Pinpoint the cell where the given text exists, returning its (x, y) midpoint coordinate. 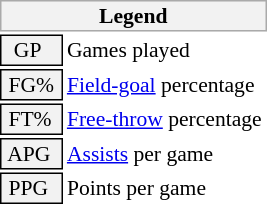
FG% (31, 85)
Games played (166, 50)
APG (31, 154)
Points per game (166, 188)
Legend (134, 16)
PPG (31, 188)
Free-throw percentage (166, 120)
FT% (31, 120)
Field-goal percentage (166, 85)
GP (31, 50)
Assists per game (166, 154)
